Return the [X, Y] coordinate for the center point of the cell that contains the specified text.  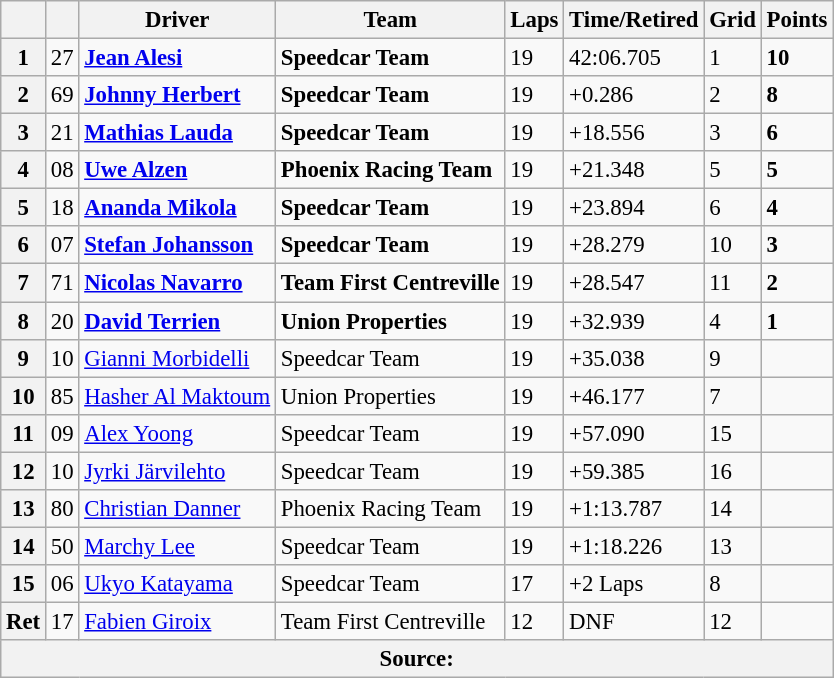
+28.547 [634, 283]
85 [62, 396]
27 [62, 58]
18 [62, 208]
69 [62, 95]
08 [62, 170]
Mathias Lauda [178, 133]
Gianni Morbidelli [178, 358]
David Terrien [178, 321]
Grid [732, 20]
Time/Retired [634, 20]
Driver [178, 20]
+0.286 [634, 95]
Alex Yoong [178, 433]
Stefan Johansson [178, 245]
Christian Danner [178, 509]
Ret [24, 621]
21 [62, 133]
+1:13.787 [634, 509]
Fabien Giroix [178, 621]
Points [796, 20]
+46.177 [634, 396]
+57.090 [634, 433]
42:06.705 [634, 58]
+2 Laps [634, 584]
+18.556 [634, 133]
+23.894 [634, 208]
Johnny Herbert [178, 95]
80 [62, 509]
Ananda Mikola [178, 208]
Source: [417, 659]
Jean Alesi [178, 58]
Jyrki Järvilehto [178, 471]
+21.348 [634, 170]
DNF [634, 621]
+1:18.226 [634, 546]
Team [391, 20]
09 [62, 433]
16 [732, 471]
Uwe Alzen [178, 170]
Hasher Al Maktoum [178, 396]
Laps [534, 20]
20 [62, 321]
07 [62, 245]
+32.939 [634, 321]
Ukyo Katayama [178, 584]
+35.038 [634, 358]
Marchy Lee [178, 546]
71 [62, 283]
06 [62, 584]
+59.385 [634, 471]
Nicolas Navarro [178, 283]
+28.279 [634, 245]
50 [62, 546]
